Search for the cell housing the specified text and yield its [x, y] center coordinate. 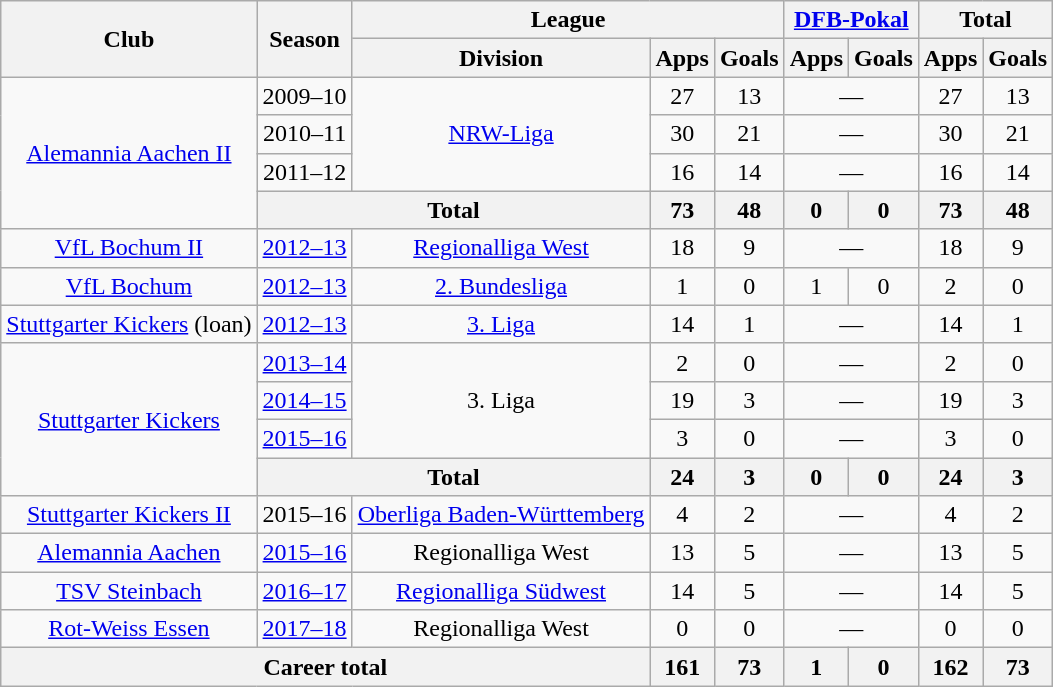
162 [950, 667]
2010–11 [304, 134]
VfL Bochum [129, 286]
2017–18 [304, 629]
Club [129, 39]
TSV Steinbach [129, 591]
Alemannia Aachen [129, 553]
2013–14 [304, 362]
2016–17 [304, 591]
DFB-Pokal [851, 20]
Stuttgarter Kickers II [129, 515]
NRW-Liga [501, 134]
2009–10 [304, 96]
Alemannia Aachen II [129, 153]
161 [682, 667]
Regionalliga Südwest [501, 591]
Stuttgarter Kickers [129, 419]
VfL Bochum II [129, 248]
2014–15 [304, 400]
2011–12 [304, 172]
Season [304, 39]
2. Bundesliga [501, 286]
Oberliga Baden-Württemberg [501, 515]
League [568, 20]
Division [501, 58]
Career total [326, 667]
Rot-Weiss Essen [129, 629]
Stuttgarter Kickers (loan) [129, 324]
